Locate the cell with the specified text and output its (x, y) center coordinate. 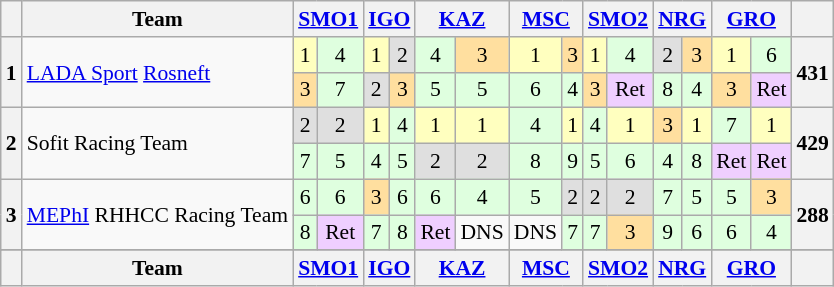
288 (812, 214)
Sofit Racing Team (158, 144)
LADA Sport Rosneft (158, 72)
MEPhI RHHCC Racing Team (158, 214)
431 (812, 72)
429 (812, 144)
